Scan for the cell matching the given text and deliver its [x, y] coordinate at center. 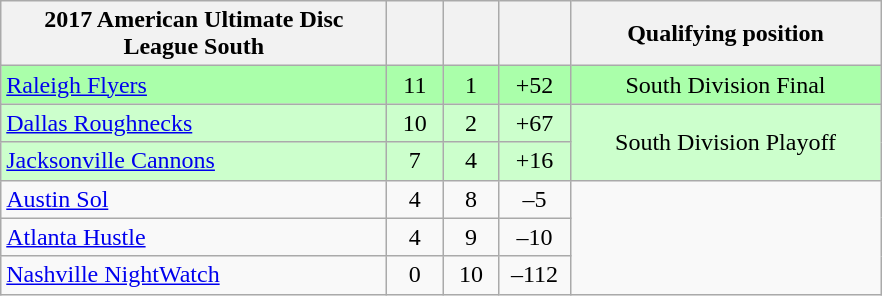
2017 American Ultimate Disc League South [194, 34]
–10 [534, 237]
Dallas Roughnecks [194, 123]
7 [415, 161]
+52 [534, 85]
Atlanta Hustle [194, 237]
Qualifying position [726, 34]
South Division Playoff [726, 142]
Nashville NightWatch [194, 275]
2 [471, 123]
9 [471, 237]
Jacksonville Cannons [194, 161]
+67 [534, 123]
0 [415, 275]
+16 [534, 161]
–112 [534, 275]
1 [471, 85]
South Division Final [726, 85]
11 [415, 85]
Austin Sol [194, 199]
8 [471, 199]
–5 [534, 199]
Raleigh Flyers [194, 85]
